Return (X, Y) of the center of cell containing provided text 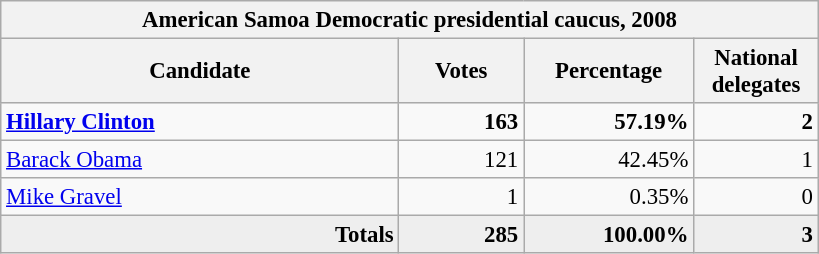
Candidate (200, 72)
Votes (462, 72)
American Samoa Democratic presidential caucus, 2008 (410, 20)
Mike Gravel (200, 197)
285 (462, 235)
Percentage (609, 72)
Hillary Clinton (200, 122)
National delegates (756, 72)
42.45% (609, 160)
57.19% (609, 122)
163 (462, 122)
0 (756, 197)
121 (462, 160)
Totals (200, 235)
2 (756, 122)
Barack Obama (200, 160)
0.35% (609, 197)
100.00% (609, 235)
3 (756, 235)
